Return [X, Y] of the center of cell containing provided text 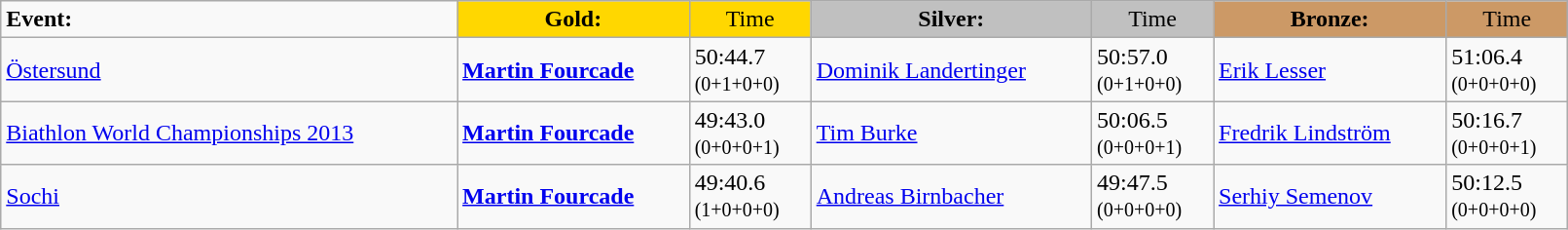
Serhiy Semenov [1330, 197]
Tim Burke [951, 133]
50:06.5(0+0+0+1) [1152, 133]
Andreas Birnbacher [951, 197]
51:06.4(0+0+0+0) [1507, 70]
Sochi [230, 197]
50:44.7(0+1+0+0) [749, 70]
Östersund [230, 70]
50:12.5(0+0+0+0) [1507, 197]
Biathlon World Championships 2013 [230, 133]
49:40.6(1+0+0+0) [749, 197]
Bronze: [1330, 19]
Silver: [951, 19]
50:16.7(0+0+0+1) [1507, 133]
Fredrik Lindström [1330, 133]
Gold: [574, 19]
Event: [230, 19]
50:57.0(0+1+0+0) [1152, 70]
Erik Lesser [1330, 70]
49:47.5(0+0+0+0) [1152, 197]
49:43.0(0+0+0+1) [749, 133]
Dominik Landertinger [951, 70]
